Locate the cell with the specified text and output its (X, Y) center coordinate. 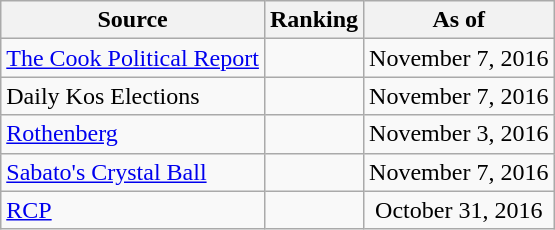
October 31, 2016 (459, 210)
Sabato's Crystal Ball (133, 172)
As of (459, 20)
The Cook Political Report (133, 58)
Source (133, 20)
November 3, 2016 (459, 134)
Daily Kos Elections (133, 96)
Ranking (314, 20)
Rothenberg (133, 134)
RCP (133, 210)
